For the text-containing cell, return its midpoint in (X, Y) coordinate format. 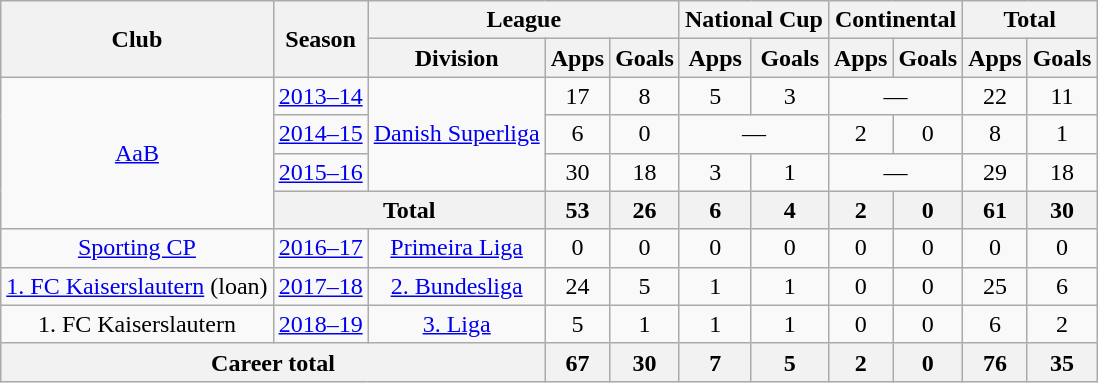
National Cup (754, 20)
53 (577, 210)
4 (790, 210)
2016–17 (320, 248)
2017–18 (320, 286)
Club (137, 39)
Primeira Liga (456, 248)
61 (995, 210)
76 (995, 362)
Danish Superliga (456, 134)
2013–14 (320, 96)
25 (995, 286)
17 (577, 96)
7 (715, 362)
Continental (895, 20)
29 (995, 172)
Season (320, 39)
Division (456, 58)
35 (1062, 362)
26 (645, 210)
2018–19 (320, 324)
1. FC Kaiserslautern (loan) (137, 286)
AaB (137, 153)
67 (577, 362)
22 (995, 96)
1. FC Kaiserslautern (137, 324)
Career total (273, 362)
2014–15 (320, 134)
24 (577, 286)
11 (1062, 96)
Sporting CP (137, 248)
2. Bundesliga (456, 286)
League (524, 20)
3. Liga (456, 324)
2015–16 (320, 172)
